Extract the [x, y] coordinate from the center of the cell holding the provided text.  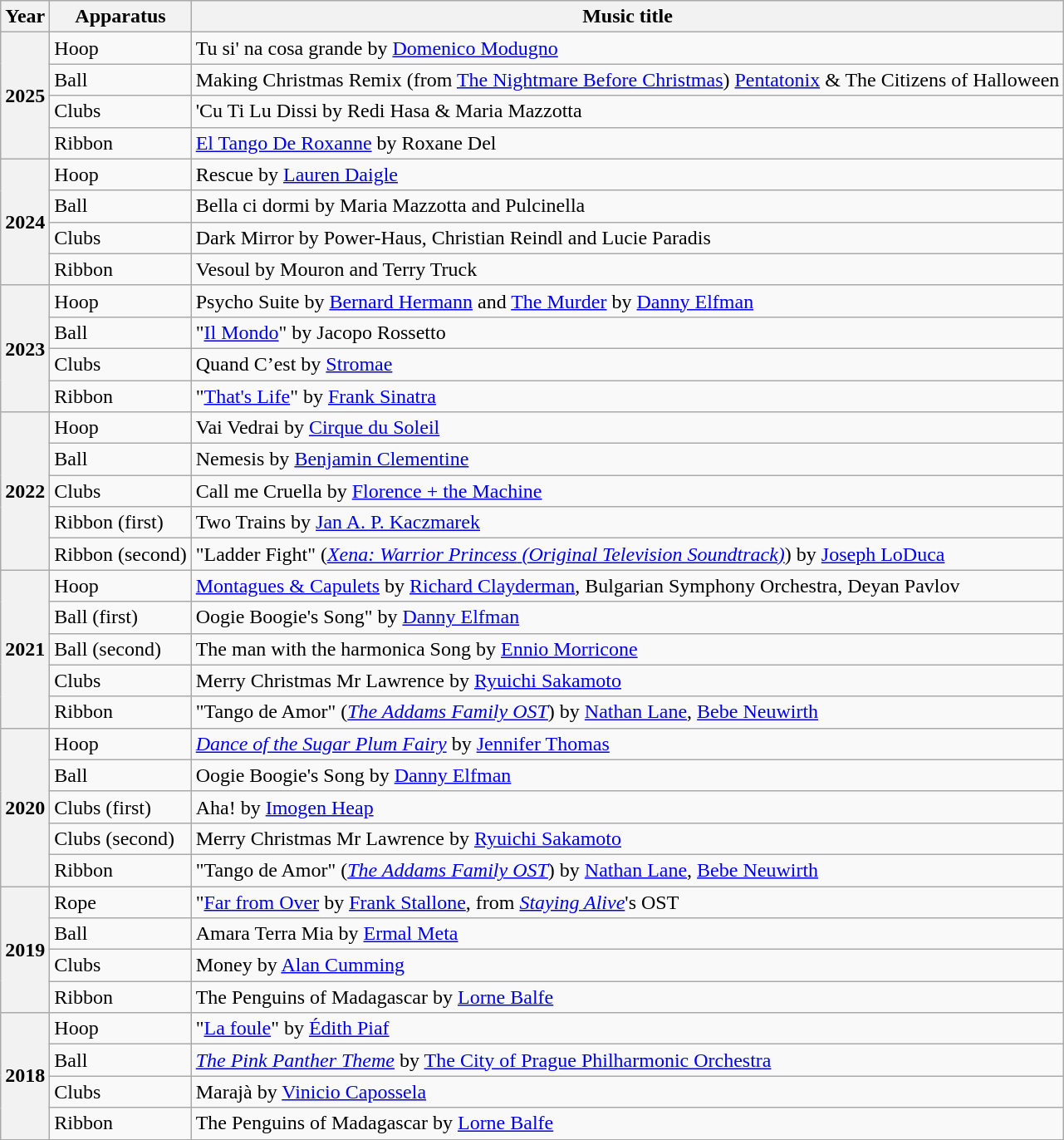
"Far from Over by Frank Stallone, from Staying Alive's OST [628, 902]
2024 [25, 222]
Montagues & Capulets by Richard Clayderman, Bulgarian Symphony Orchestra, Deyan Pavlov [628, 586]
Quand C’est by Stromae [628, 364]
Clubs (second) [120, 838]
Music title [628, 17]
"Ladder Fight" (Xena: Warrior Princess (Original Television Soundtrack)) by Joseph LoDuca [628, 554]
2019 [25, 949]
Rescue by Lauren Daigle [628, 174]
2018 [25, 1076]
Ball (first) [120, 617]
2023 [25, 348]
Money by Alan Cumming [628, 966]
Vesoul by Mouron and Terry Truck [628, 269]
Ribbon (first) [120, 523]
'Cu Ti Lu Dissi by Redi Hasa & Maria Mazzotta [628, 111]
"That's Life" by Frank Sinatra [628, 396]
Clubs (first) [120, 807]
Psycho Suite by Bernard Hermann and The Murder by Danny Elfman [628, 301]
Vai Vedrai by Cirque du Soleil [628, 428]
Tu si' na cosa grande by Domenico Modugno [628, 48]
El Tango De Roxanne by Roxane Del [628, 143]
Oogie Boogie's Song" by Danny Elfman [628, 617]
2020 [25, 807]
Bella ci dormi by Maria Mazzotta and Pulcinella [628, 206]
Year [25, 17]
2022 [25, 491]
Dance of the Sugar Plum Fairy by Jennifer Thomas [628, 744]
"Il Mondo" by Jacopo Rossetto [628, 332]
Call me Cruella by Florence + the Machine [628, 491]
The man with the harmonica Song by Ennio Morricone [628, 649]
Nemesis by Benjamin Clementine [628, 459]
"La foule" by Édith Piaf [628, 1029]
Ball (second) [120, 649]
Two Trains by Jan A. P. Kaczmarek [628, 523]
Oogie Boogie's Song by Danny Elfman [628, 775]
Marajà by Vinicio Capossela [628, 1092]
Apparatus [120, 17]
Dark Mirror by Power-Haus, Christian Reindl and Lucie Paradis [628, 238]
Ribbon (second) [120, 554]
The Pink Panther Theme by The City of Prague Philharmonic Orchestra [628, 1060]
2025 [25, 96]
Aha! by Imogen Heap [628, 807]
Amara Terra Mia by Ermal Meta [628, 934]
Making Christmas Remix (from The Nightmare Before Christmas) Pentatonix & The Citizens of Halloween [628, 80]
2021 [25, 649]
Rope [120, 902]
